Scan for the cell matching the given text and deliver its (X, Y) coordinate at center. 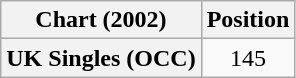
UK Singles (OCC) (101, 58)
Position (248, 20)
145 (248, 58)
Chart (2002) (101, 20)
